For the text-containing cell, return its midpoint in [x, y] coordinate format. 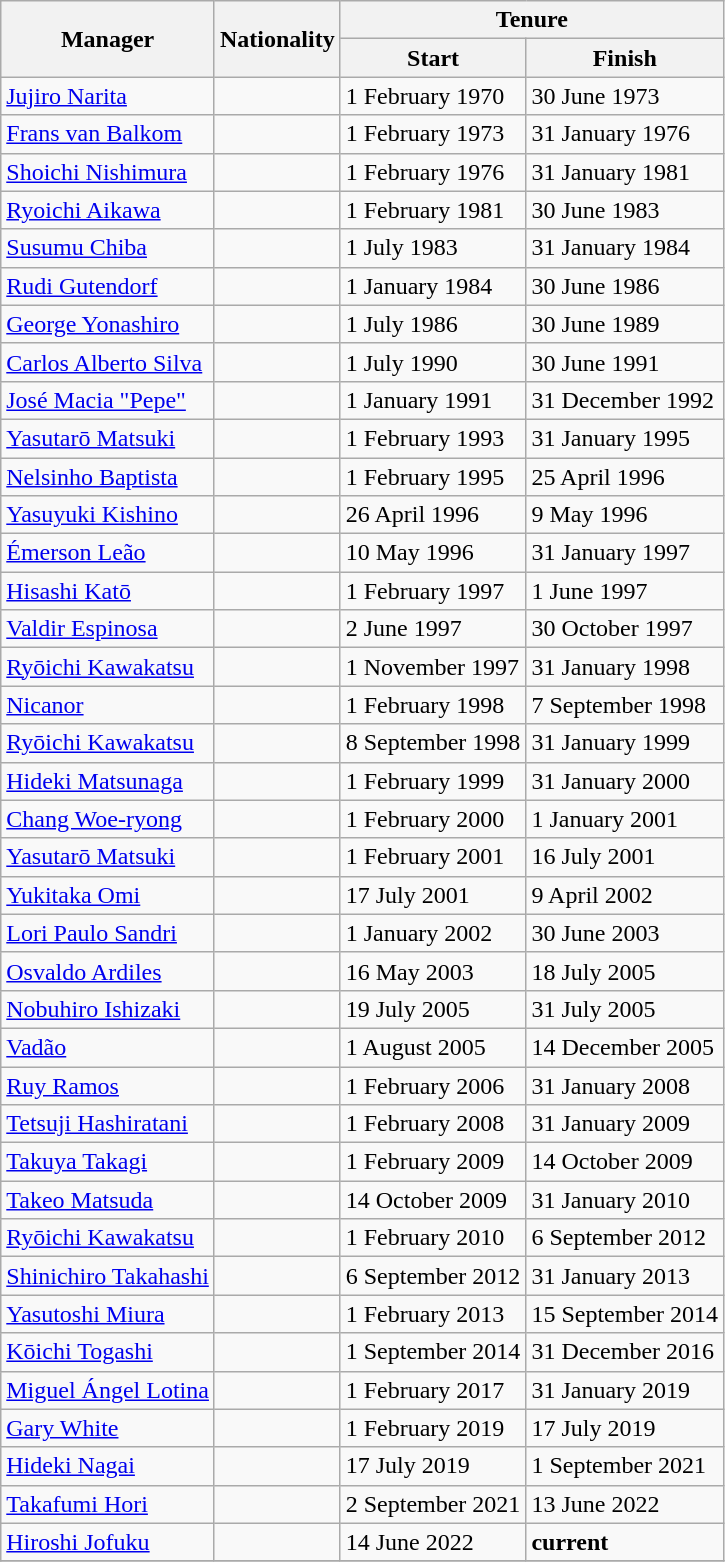
1 February 2019 [433, 1428]
31 January 1998 [625, 667]
30 June 1989 [625, 324]
Shoichi Nishimura [108, 172]
Osvaldo Ardiles [108, 971]
30 June 1983 [625, 210]
Rudi Gutendorf [108, 286]
Lori Paulo Sandri [108, 933]
31 December 2016 [625, 1352]
1 February 1999 [433, 781]
Yasutoshi Miura [108, 1314]
15 September 2014 [625, 1314]
30 June 2003 [625, 933]
17 July 2001 [433, 895]
1 September 2014 [433, 1352]
Ryoichi Aikawa [108, 210]
José Macia "Pepe" [108, 400]
31 January 1999 [625, 743]
30 October 1997 [625, 629]
1 November 1997 [433, 667]
1 February 2017 [433, 1390]
Valdir Espinosa [108, 629]
Nicanor [108, 705]
Hiroshi Jofuku [108, 1542]
Shinichiro Takahashi [108, 1276]
16 July 2001 [625, 857]
1 February 1981 [433, 210]
14 June 2022 [433, 1542]
Ruy Ramos [108, 1085]
25 April 1996 [625, 477]
1 February 2013 [433, 1314]
2 September 2021 [433, 1504]
Carlos Alberto Silva [108, 362]
Manager [108, 39]
Start [433, 58]
1 January 2002 [433, 933]
16 May 2003 [433, 971]
1 February 1976 [433, 172]
14 December 2005 [625, 1047]
Vadão [108, 1047]
9 May 1996 [625, 515]
Émerson Leão [108, 553]
18 July 2005 [625, 971]
2 June 1997 [433, 629]
13 June 2022 [625, 1504]
9 April 2002 [625, 895]
1 February 2001 [433, 857]
1 January 2001 [625, 819]
1 February 1997 [433, 591]
Finish [625, 58]
1 February 1973 [433, 134]
Yukitaka Omi [108, 895]
Hideki Nagai [108, 1466]
Nelsinho Baptista [108, 477]
Chang Woe-ryong [108, 819]
26 April 1996 [433, 515]
1 February 2000 [433, 819]
Takeo Matsuda [108, 1200]
8 September 1998 [433, 743]
31 January 2013 [625, 1276]
30 June 1991 [625, 362]
1 August 2005 [433, 1047]
Susumu Chiba [108, 248]
31 January 1997 [625, 553]
Frans van Balkom [108, 134]
30 June 1973 [625, 96]
Miguel Ángel Lotina [108, 1390]
1 February 1970 [433, 96]
30 June 1986 [625, 286]
Hisashi Katō [108, 591]
31 January 1995 [625, 438]
George Yonashiro [108, 324]
Tenure [532, 20]
Tetsuji Hashiratani [108, 1124]
1 February 1998 [433, 705]
Hideki Matsunaga [108, 781]
1 February 1995 [433, 477]
1 July 1986 [433, 324]
31 January 2000 [625, 781]
31 December 1992 [625, 400]
31 January 2008 [625, 1085]
19 July 2005 [433, 1009]
7 September 1998 [625, 705]
Kōichi Togashi [108, 1352]
31 January 1984 [625, 248]
1 February 1993 [433, 438]
1 July 1990 [433, 362]
Gary White [108, 1428]
1 July 1983 [433, 248]
31 January 2019 [625, 1390]
1 June 1997 [625, 591]
1 January 1984 [433, 286]
10 May 1996 [433, 553]
1 February 2010 [433, 1238]
1 February 2008 [433, 1124]
1 February 2009 [433, 1162]
current [625, 1542]
1 February 2006 [433, 1085]
Yasuyuki Kishino [108, 515]
Takafumi Hori [108, 1504]
31 January 2009 [625, 1124]
1 January 1991 [433, 400]
31 January 1981 [625, 172]
Nationality [277, 39]
31 January 2010 [625, 1200]
Nobuhiro Ishizaki [108, 1009]
1 September 2021 [625, 1466]
31 January 1976 [625, 134]
31 July 2005 [625, 1009]
Jujiro Narita [108, 96]
Takuya Takagi [108, 1162]
